Determine the [x, y] coordinate at the center of the cell enclosing the given text.  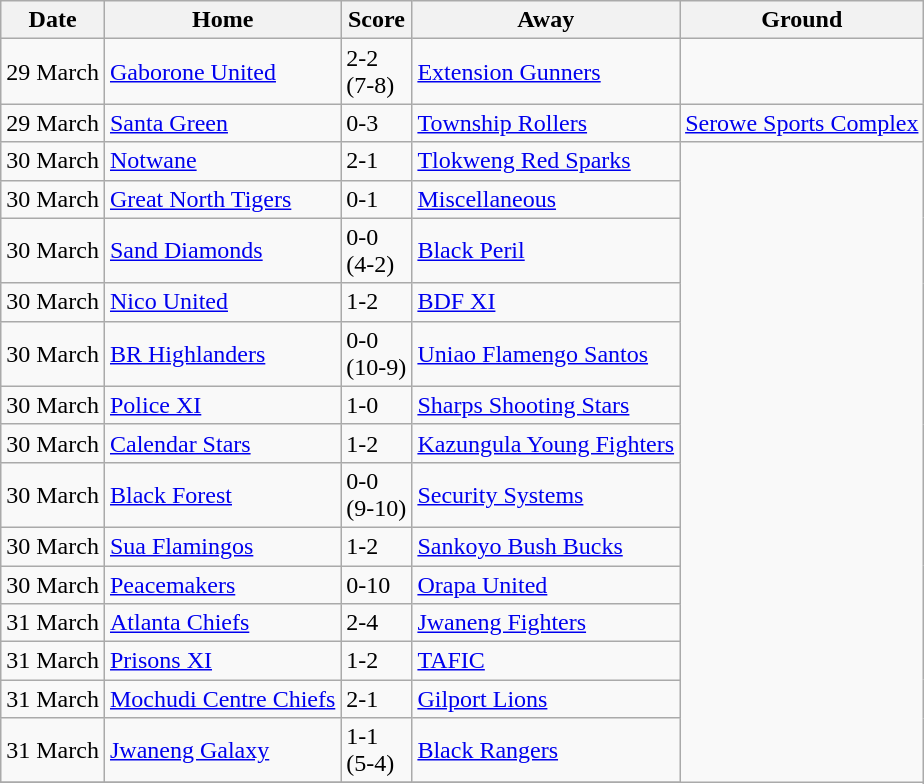
Ground [802, 20]
Jwaneng Fighters [546, 623]
1-1(5-4) [376, 750]
0-0(4-2) [376, 250]
Away [546, 20]
Black Forest [222, 494]
Santa Green [222, 123]
2-2(7-8) [376, 72]
Nico United [222, 302]
Prisons XI [222, 661]
Gilport Lions [546, 699]
Sua Flamingos [222, 546]
Calendar Stars [222, 443]
Kazungula Young Fighters [546, 443]
0-0(9-10) [376, 494]
Great North Tigers [222, 199]
Notwane [222, 161]
Sand Diamonds [222, 250]
Jwaneng Galaxy [222, 750]
0-10 [376, 585]
Peacemakers [222, 585]
Black Peril [546, 250]
0-1 [376, 199]
Miscellaneous [546, 199]
Mochudi Centre Chiefs [222, 699]
BR Highlanders [222, 354]
Sharps Shooting Stars [546, 405]
Extension Gunners [546, 72]
Security Systems [546, 494]
Atlanta Chiefs [222, 623]
Date [53, 20]
Orapa United [546, 585]
Gaborone United [222, 72]
0-3 [376, 123]
1-0 [376, 405]
Tlokweng Red Sparks [546, 161]
Township Rollers [546, 123]
Score [376, 20]
Sankoyo Bush Bucks [546, 546]
0-0(10-9) [376, 354]
BDF XI [546, 302]
Police XI [222, 405]
Home [222, 20]
Uniao Flamengo Santos [546, 354]
Black Rangers [546, 750]
Serowe Sports Complex [802, 123]
TAFIC [546, 661]
2-4 [376, 623]
